Output the [x, y] coordinate of the center of the cell containing the given text.  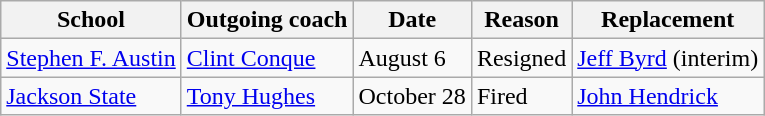
Replacement [668, 20]
Date [412, 20]
John Hendrick [668, 96]
Resigned [521, 58]
August 6 [412, 58]
October 28 [412, 96]
Clint Conque [267, 58]
Tony Hughes [267, 96]
Reason [521, 20]
Stephen F. Austin [91, 58]
School [91, 20]
Jeff Byrd (interim) [668, 58]
Jackson State [91, 96]
Outgoing coach [267, 20]
Fired [521, 96]
